Identify which cell holds the provided text, then report its [x, y] central coordinate. 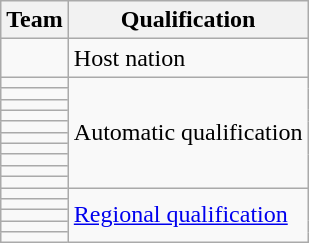
Automatic qualification [188, 132]
Team [35, 20]
Qualification [188, 20]
Regional qualification [188, 216]
Host nation [188, 58]
